Return (X, Y) of the center of cell containing provided text 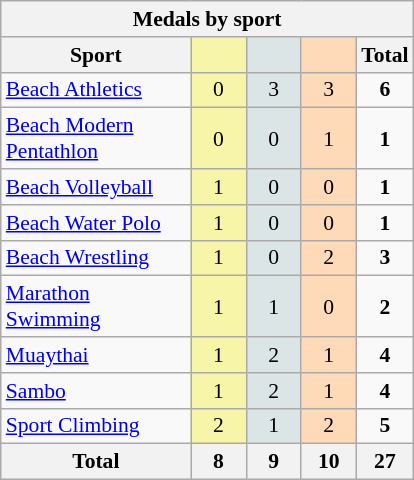
Beach Volleyball (96, 187)
Beach Modern Pentathlon (96, 138)
Sport Climbing (96, 426)
8 (218, 462)
9 (274, 462)
10 (328, 462)
27 (384, 462)
Beach Wrestling (96, 258)
Marathon Swimming (96, 306)
5 (384, 426)
Sport (96, 55)
6 (384, 90)
Muaythai (96, 355)
Medals by sport (208, 19)
Beach Athletics (96, 90)
Sambo (96, 391)
Beach Water Polo (96, 223)
